From the cell containing the given text, extract its center point as [x, y] coordinate. 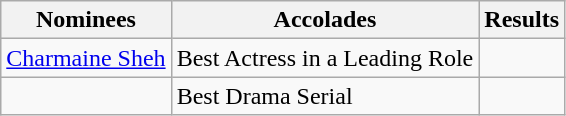
Nominees [86, 20]
Best Drama Serial [325, 96]
Best Actress in a Leading Role [325, 58]
Results [522, 20]
Charmaine Sheh [86, 58]
Accolades [325, 20]
